Detect which cell encompasses the target text, then output its (x, y) center coordinate. 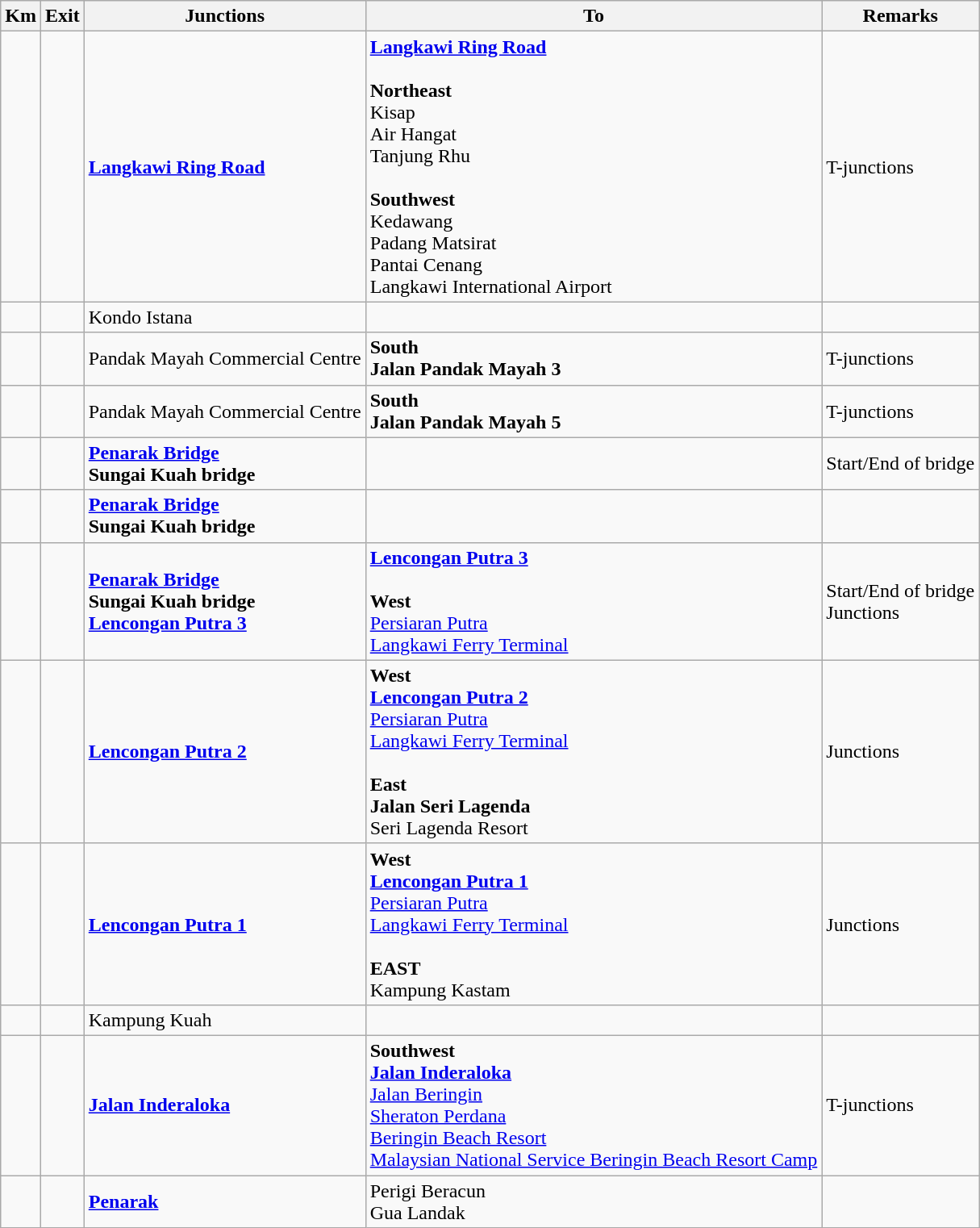
Start/End of bridgeJunctions (900, 601)
Km (21, 16)
West Lencongan Putra 1 Persiaran PutraLangkawi Ferry Terminal EASTKampung Kastam (594, 924)
Lencongan Putra 1 (224, 924)
To (594, 16)
Lencongan Putra 3West Persiaran PutraLangkawi Ferry Terminal (594, 601)
Langkawi Ring Road (224, 166)
Lencongan Putra 2 (224, 752)
Penarak BridgeSungai Kuah bridge Lencongan Putra 3 (224, 601)
SouthJalan Pandak Mayah 3 (594, 358)
Kondo Istana (224, 317)
Exit (62, 16)
SouthJalan Pandak Mayah 5 (594, 411)
Penarak (224, 1201)
Southwest Jalan Inderaloka Jalan BeringinSheraton PerdanaBeringin Beach ResortMalaysian National Service Beringin Beach Resort Camp (594, 1105)
Remarks (900, 16)
West Lencongan Putra 2 Persiaran PutraLangkawi Ferry Terminal EastJalan Seri LagendaSeri Lagenda Resort (594, 752)
Kampung Kuah (224, 1020)
Start/End of bridge (900, 463)
Jalan Inderaloka (224, 1105)
Perigi BeracunGua Landak (594, 1201)
Langkawi Ring RoadNortheast Kisap Air Hangat Tanjung RhuSouthwest Kedawang Padang Matsirat Pantai Cenang Langkawi International Airport (594, 166)
